Scan for the cell matching the given text and deliver its (X, Y) coordinate at center. 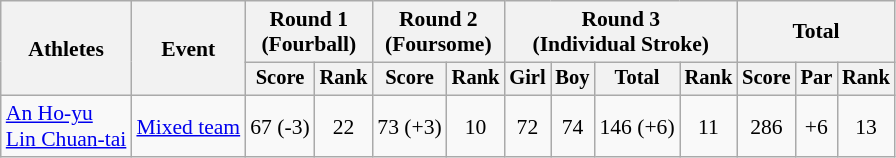
13 (866, 126)
73 (+3) (409, 126)
146 (+6) (636, 126)
Round 2(Foursome) (438, 32)
10 (476, 126)
Par (817, 79)
Mixed team (188, 126)
An Ho-yuLin Chuan-tai (66, 126)
72 (527, 126)
22 (344, 126)
286 (766, 126)
74 (572, 126)
Round 1(Fourball) (308, 32)
Athletes (66, 48)
Boy (572, 79)
11 (709, 126)
Girl (527, 79)
Event (188, 48)
67 (-3) (280, 126)
Round 3(Individual Stroke) (620, 32)
+6 (817, 126)
